Return the [x, y] coordinate for the center point of the cell that contains the specified text.  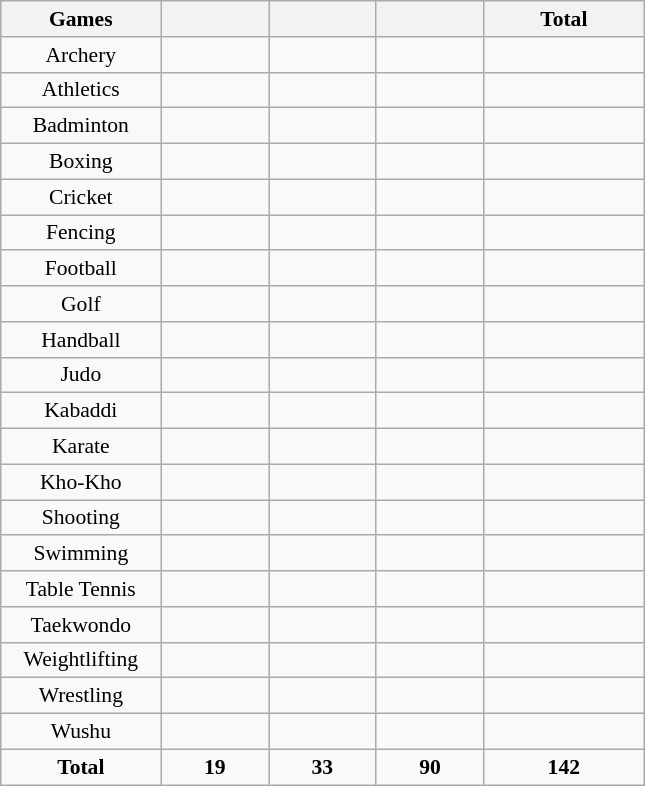
Judo [81, 375]
Wrestling [81, 696]
Shooting [81, 518]
90 [430, 767]
Cricket [81, 197]
Archery [81, 55]
Fencing [81, 233]
Weightlifting [81, 660]
Kho-Kho [81, 482]
Athletics [81, 90]
Games [81, 19]
Swimming [81, 554]
Football [81, 269]
Karate [81, 447]
Taekwondo [81, 625]
Kabaddi [81, 411]
Badminton [81, 126]
142 [564, 767]
Golf [81, 304]
33 [322, 767]
Handball [81, 340]
Wushu [81, 732]
Boxing [81, 162]
Table Tennis [81, 589]
19 [215, 767]
